Locate the cell with the specified text and output its (x, y) center coordinate. 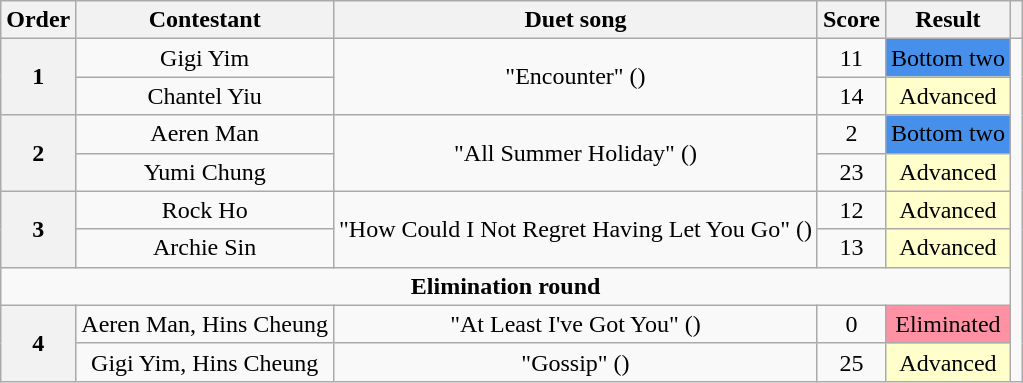
Aeren Man, Hins Cheung (205, 324)
14 (851, 96)
Chantel Yiu (205, 96)
Score (851, 20)
Result (948, 20)
4 (38, 343)
"All Summer Holiday" () (575, 153)
23 (851, 172)
Archie Sin (205, 248)
"How Could I Not Regret Having Let You Go" () (575, 229)
"Encounter" () (575, 77)
11 (851, 58)
13 (851, 248)
Elimination round (506, 286)
Gigi Yim, Hins Cheung (205, 362)
1 (38, 77)
25 (851, 362)
Duet song (575, 20)
12 (851, 210)
"At Least I've Got You" () (575, 324)
Rock Ho (205, 210)
Gigi Yim (205, 58)
3 (38, 229)
Contestant (205, 20)
Eliminated (948, 324)
0 (851, 324)
"Gossip" () (575, 362)
Yumi Chung (205, 172)
Order (38, 20)
Aeren Man (205, 134)
